Extract the [x, y] coordinate from the center of the cell holding the provided text.  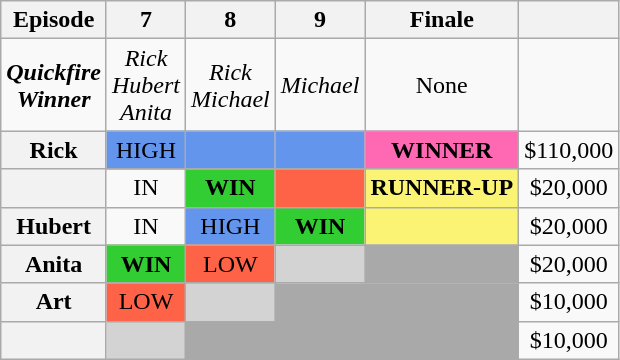
Anita [54, 264]
RickMichael [231, 85]
Finale [442, 20]
Rick [54, 150]
Michael [320, 85]
WINNER [442, 150]
7 [146, 20]
Art [54, 302]
Hubert [54, 226]
Episode [54, 20]
8 [231, 20]
None [442, 85]
RickHubertAnita [146, 85]
9 [320, 20]
RUNNER-UP [442, 188]
$110,000 [569, 150]
QuickfireWinner [54, 85]
